Pinpoint the cell where the given text exists, returning its (X, Y) midpoint coordinate. 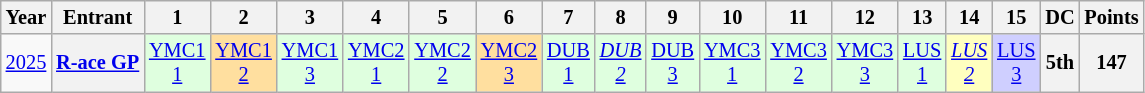
2025 (26, 63)
Year (26, 17)
15 (1016, 17)
LUS2 (969, 63)
7 (568, 17)
Entrant (98, 17)
DUB3 (672, 63)
YMC31 (732, 63)
3 (310, 17)
YMC13 (310, 63)
R-ace GP (98, 63)
13 (922, 17)
LUS3 (1016, 63)
1 (177, 17)
11 (798, 17)
5th (1060, 63)
YMC22 (442, 63)
10 (732, 17)
12 (865, 17)
YMC33 (865, 63)
YMC23 (509, 63)
6 (509, 17)
Points (1111, 17)
147 (1111, 63)
DUB1 (568, 63)
9 (672, 17)
YMC11 (177, 63)
YMC12 (243, 63)
YMC32 (798, 63)
2 (243, 17)
4 (376, 17)
8 (621, 17)
LUS1 (922, 63)
DUB2 (621, 63)
YMC21 (376, 63)
5 (442, 17)
DC (1060, 17)
14 (969, 17)
